From the cell containing the given text, extract its center point as (X, Y) coordinate. 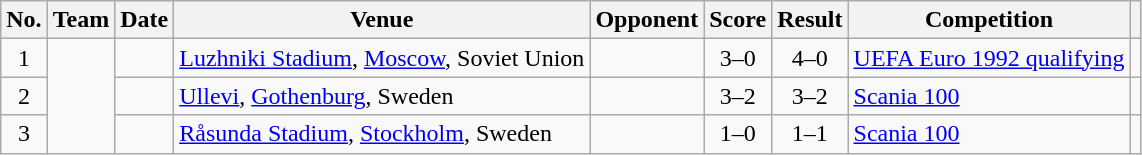
1 (24, 58)
Score (738, 20)
Opponent (647, 20)
3–0 (738, 58)
Competition (989, 20)
Luzhniki Stadium, Moscow, Soviet Union (382, 58)
Venue (382, 20)
1–0 (738, 134)
Date (144, 20)
3 (24, 134)
Ullevi, Gothenburg, Sweden (382, 96)
Råsunda Stadium, Stockholm, Sweden (382, 134)
2 (24, 96)
Team (81, 20)
UEFA Euro 1992 qualifying (989, 58)
4–0 (810, 58)
Result (810, 20)
1–1 (810, 134)
No. (24, 20)
